For the text-containing cell, return its midpoint in (x, y) coordinate format. 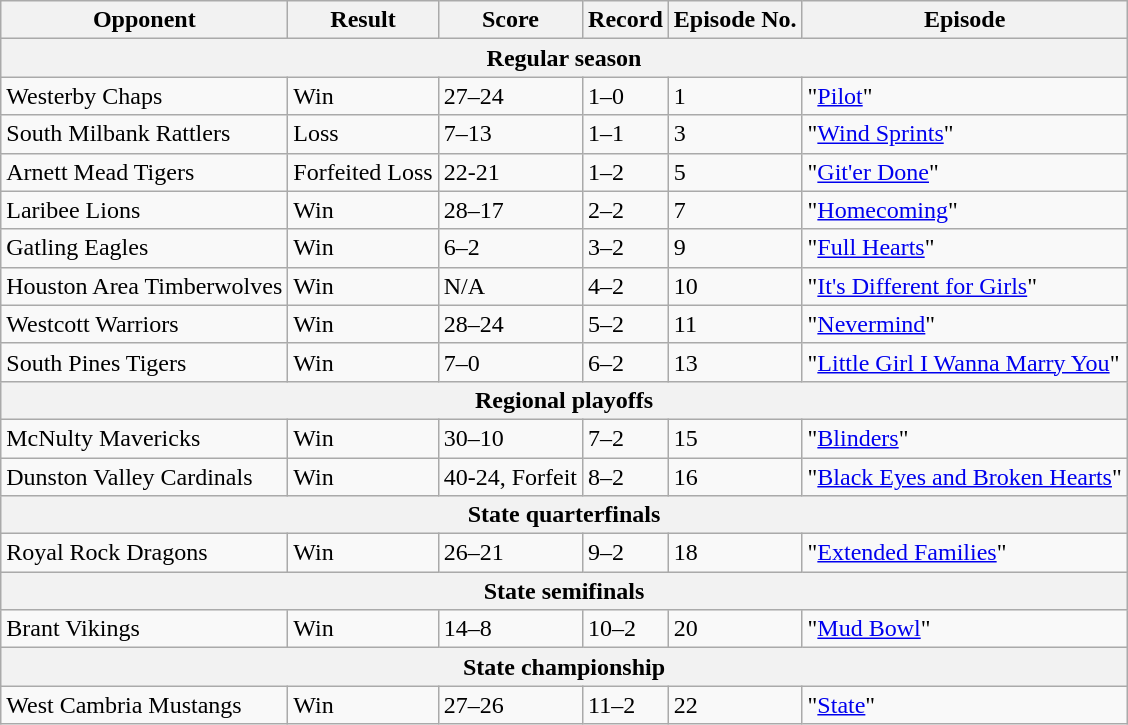
2–2 (626, 210)
"Git'er Done" (964, 172)
West Cambria Mustangs (144, 705)
"Black Eyes and Broken Hearts" (964, 477)
1–1 (626, 134)
18 (735, 553)
State championship (564, 667)
3 (735, 134)
"Full Hearts" (964, 248)
13 (735, 362)
26–21 (510, 553)
Regional playoffs (564, 400)
Score (510, 20)
9–2 (626, 553)
Result (363, 20)
State quarterfinals (564, 515)
Royal Rock Dragons (144, 553)
Dunston Valley Cardinals (144, 477)
"Wind Sprints" (964, 134)
"Mud Bowl" (964, 629)
16 (735, 477)
5 (735, 172)
State semifinals (564, 591)
11–2 (626, 705)
McNulty Mavericks (144, 438)
"Nevermind" (964, 324)
10 (735, 286)
10–2 (626, 629)
Arnett Mead Tigers (144, 172)
15 (735, 438)
Houston Area Timberwolves (144, 286)
Opponent (144, 20)
South Pines Tigers (144, 362)
"Homecoming" (964, 210)
28–17 (510, 210)
South Milbank Rattlers (144, 134)
Regular season (564, 58)
"Extended Families" (964, 553)
"It's Different for Girls" (964, 286)
Westcott Warriors (144, 324)
Brant Vikings (144, 629)
Gatling Eagles (144, 248)
N/A (510, 286)
20 (735, 629)
Record (626, 20)
1 (735, 96)
"State" (964, 705)
Episode No. (735, 20)
Loss (363, 134)
22 (735, 705)
5–2 (626, 324)
27–26 (510, 705)
1–0 (626, 96)
1–2 (626, 172)
22-21 (510, 172)
27–24 (510, 96)
"Little Girl I Wanna Marry You" (964, 362)
11 (735, 324)
28–24 (510, 324)
"Blinders" (964, 438)
8–2 (626, 477)
7 (735, 210)
7–13 (510, 134)
"Pilot" (964, 96)
Episode (964, 20)
4–2 (626, 286)
40-24, Forfeit (510, 477)
14–8 (510, 629)
Westerby Chaps (144, 96)
7–2 (626, 438)
30–10 (510, 438)
9 (735, 248)
3–2 (626, 248)
Forfeited Loss (363, 172)
Laribee Lions (144, 210)
7–0 (510, 362)
